Return (x, y) of the center of cell containing provided text 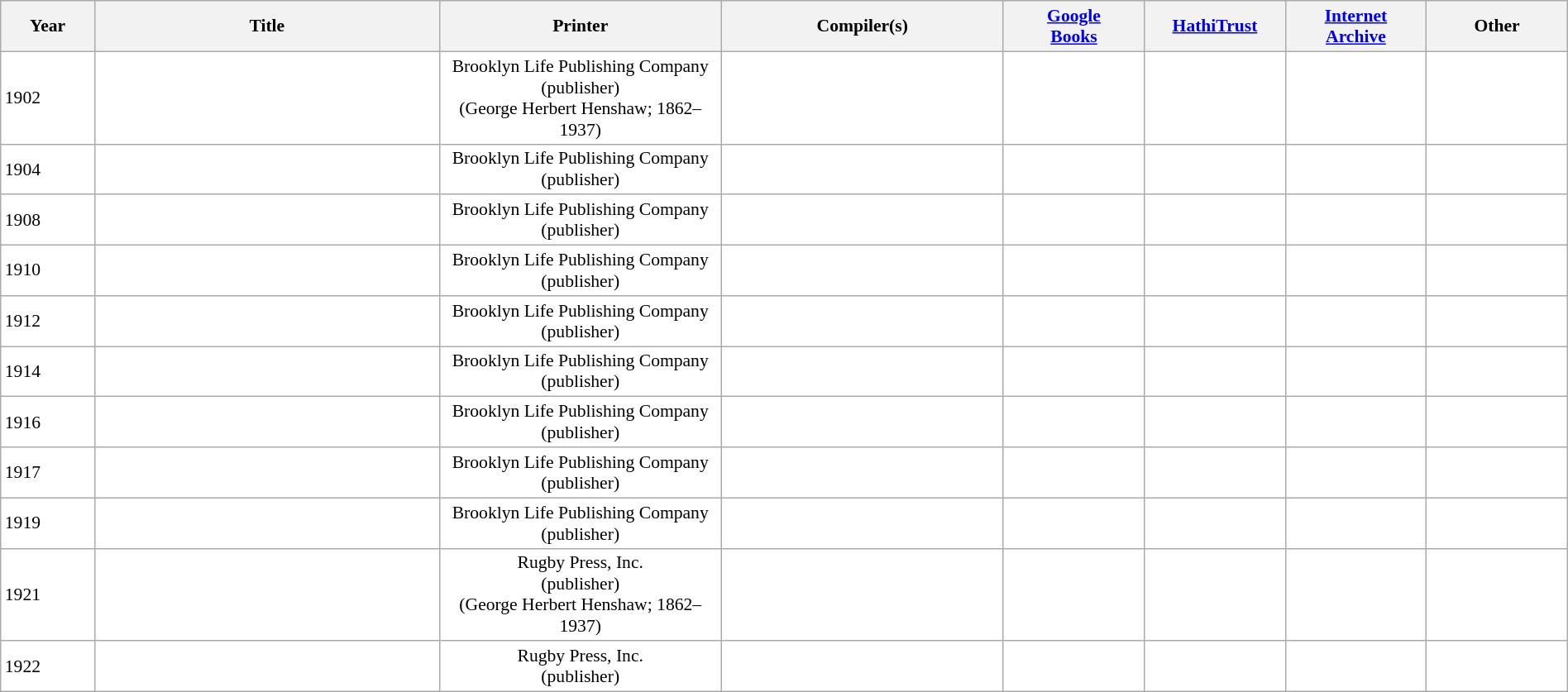
Year (48, 26)
1921 (48, 594)
1919 (48, 523)
Title (266, 26)
Other (1497, 26)
1902 (48, 98)
Compiler(s) (862, 26)
Brooklyn Life Publishing Company(publisher)(George Herbert Henshaw; 1862–1937) (581, 98)
1914 (48, 372)
GoogleBooks (1073, 26)
InternetArchive (1355, 26)
1916 (48, 422)
Rugby Press, Inc.(publisher) (581, 666)
Rugby Press, Inc.(publisher)(George Herbert Henshaw; 1862–1937) (581, 594)
1910 (48, 271)
1917 (48, 473)
1904 (48, 169)
1922 (48, 666)
1912 (48, 321)
1908 (48, 220)
Printer (581, 26)
HathiTrust (1215, 26)
